Pinpoint the cell where the given text exists, returning its [X, Y] midpoint coordinate. 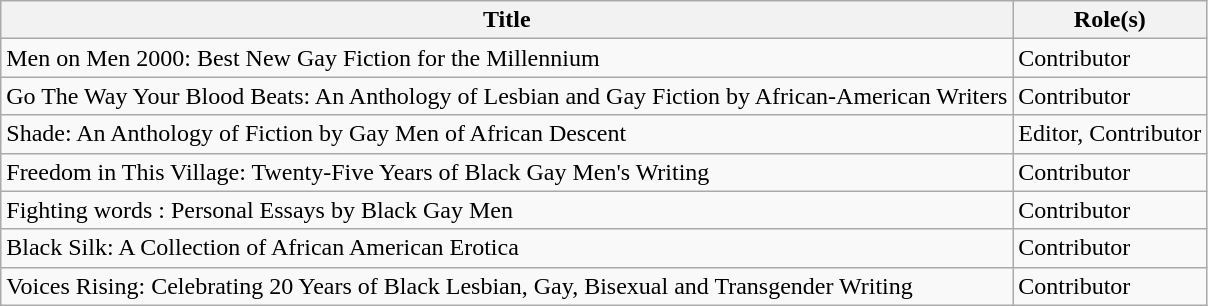
Title [507, 20]
Editor, Contributor [1110, 134]
Shade: An Anthology of Fiction by Gay Men of African Descent [507, 134]
Freedom in This Village: Twenty-Five Years of Black Gay Men's Writing [507, 172]
Fighting words : Personal Essays by Black Gay Men [507, 210]
Go The Way Your Blood Beats: An Anthology of Lesbian and Gay Fiction by African-American Writers [507, 96]
Black Silk: A Collection of African American Erotica [507, 248]
Men on Men 2000: Best New Gay Fiction for the Millennium [507, 58]
Role(s) [1110, 20]
Voices Rising: Celebrating 20 Years of Black Lesbian, Gay, Bisexual and Transgender Writing [507, 286]
